From the cell containing the given text, extract its center point as (X, Y) coordinate. 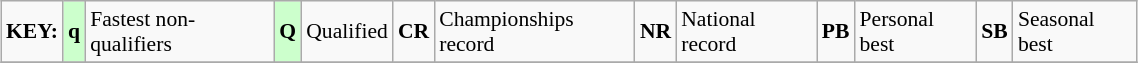
National record (746, 32)
q (74, 32)
CR (414, 32)
Seasonal best (1075, 32)
NR (656, 32)
SB (994, 32)
Personal best (916, 32)
Qualified (347, 32)
Fastest non-qualifiers (180, 32)
PB (836, 32)
KEY: (32, 32)
Championships record (534, 32)
Q (288, 32)
